Search for the cell housing the specified text and yield its (x, y) center coordinate. 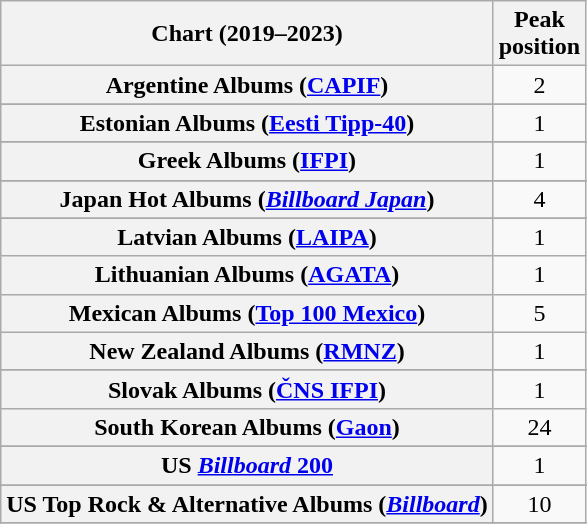
Estonian Albums (Eesti Tipp-40) (247, 123)
Latvian Albums (LAIPA) (247, 237)
24 (539, 427)
South Korean Albums (Gaon) (247, 427)
Greek Albums (IFPI) (247, 161)
Lithuanian Albums (AGATA) (247, 275)
5 (539, 313)
Peakposition (539, 34)
Slovak Albums (ČNS IFPI) (247, 389)
US Billboard 200 (247, 465)
10 (539, 503)
New Zealand Albums (RMNZ) (247, 351)
Japan Hot Albums (Billboard Japan) (247, 199)
4 (539, 199)
US Top Rock & Alternative Albums (Billboard) (247, 503)
2 (539, 85)
Argentine Albums (CAPIF) (247, 85)
Chart (2019–2023) (247, 34)
Mexican Albums (Top 100 Mexico) (247, 313)
